From the cell containing the given text, extract its center point as [X, Y] coordinate. 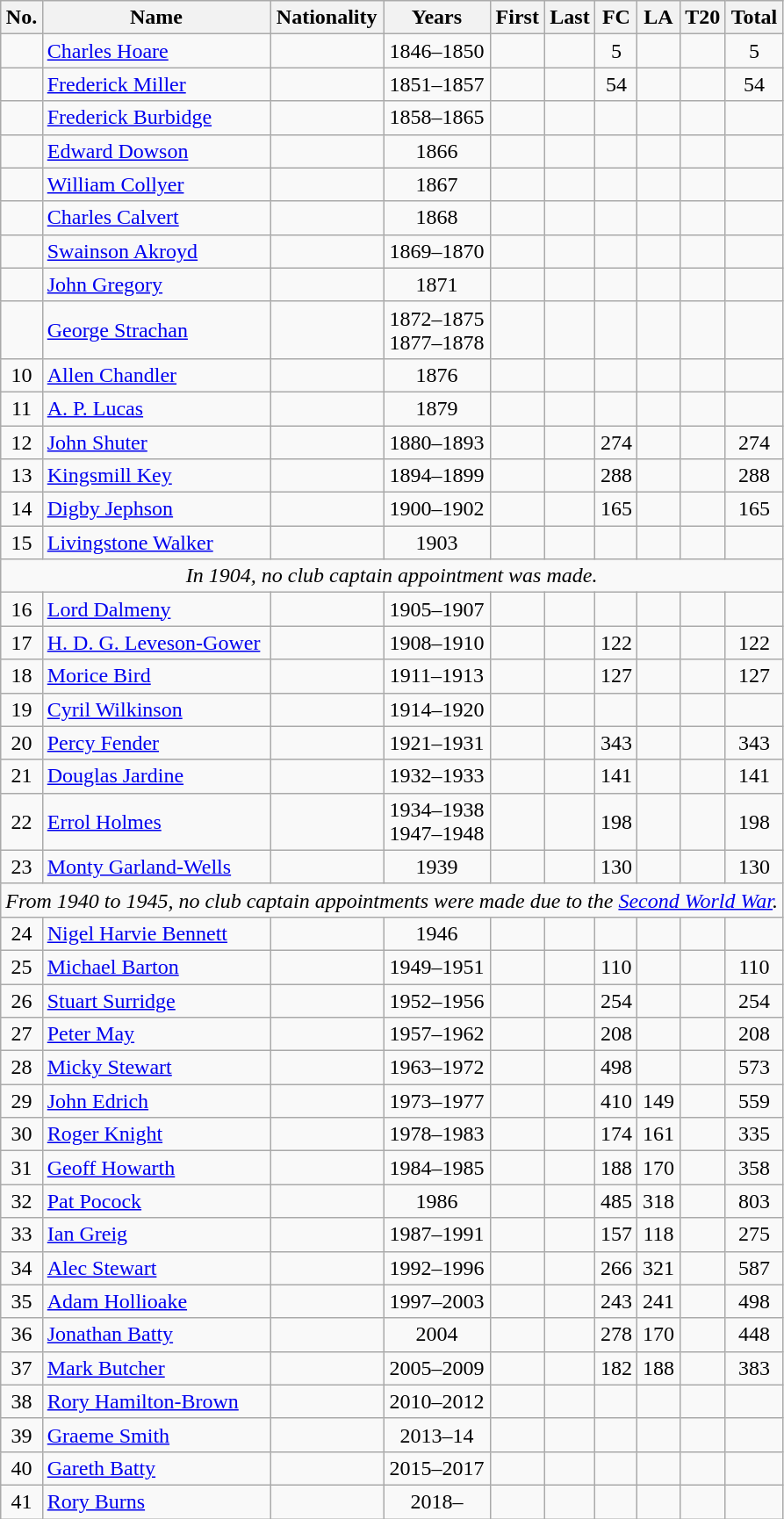
Nigel Harvie Bennett [156, 933]
John Shuter [156, 442]
36 [21, 1335]
410 [616, 1101]
358 [753, 1168]
1900–1902 [436, 509]
1997–2003 [436, 1301]
1963–1972 [436, 1068]
T20 [702, 18]
2010–2012 [436, 1401]
35 [21, 1301]
485 [616, 1201]
FC [616, 18]
Pat Pocock [156, 1201]
Rory Burns [156, 1501]
573 [753, 1068]
11 [21, 408]
20 [21, 743]
William Collyer [156, 184]
In 1904, no club captain appointment was made. [392, 576]
25 [21, 967]
From 1940 to 1945, no club captain appointments were made due to the Second World War. [392, 900]
1894–1899 [436, 476]
241 [658, 1301]
Swainson Akroyd [156, 251]
1868 [436, 218]
2018– [436, 1501]
1872–18751877–1878 [436, 330]
2013–14 [436, 1435]
559 [753, 1101]
803 [753, 1201]
34 [21, 1268]
Livingstone Walker [156, 543]
1867 [436, 184]
13 [21, 476]
23 [21, 867]
John Gregory [156, 284]
1869–1870 [436, 251]
Cyril Wilkinson [156, 709]
39 [21, 1435]
1879 [436, 408]
321 [658, 1268]
Kingsmill Key [156, 476]
Digby Jephson [156, 509]
1932–1933 [436, 776]
1986 [436, 1201]
1911–1913 [436, 676]
Jonathan Batty [156, 1335]
Frederick Miller [156, 84]
38 [21, 1401]
1851–1857 [436, 84]
335 [753, 1134]
Rory Hamilton-Brown [156, 1401]
1987–1991 [436, 1235]
383 [753, 1368]
H. D. G. Leveson-Gower [156, 643]
1921–1931 [436, 743]
16 [21, 609]
161 [658, 1134]
Percy Fender [156, 743]
26 [21, 1000]
21 [21, 776]
Graeme Smith [156, 1435]
Michael Barton [156, 967]
266 [616, 1268]
1992–1996 [436, 1268]
31 [21, 1168]
1914–1920 [436, 709]
1949–1951 [436, 967]
1984–1985 [436, 1168]
Morice Bird [156, 676]
15 [21, 543]
1978–1983 [436, 1134]
Nationality [327, 18]
Roger Knight [156, 1134]
1858–1865 [436, 118]
1876 [436, 375]
118 [658, 1235]
Lord Dalmeny [156, 609]
1973–1977 [436, 1101]
1957–1962 [436, 1034]
29 [21, 1101]
Total [753, 18]
Ian Greig [156, 1235]
10 [21, 375]
27 [21, 1034]
Monty Garland-Wells [156, 867]
Years [436, 18]
1866 [436, 151]
Stuart Surridge [156, 1000]
2015–2017 [436, 1468]
40 [21, 1468]
1946 [436, 933]
41 [21, 1501]
Adam Hollioake [156, 1301]
33 [21, 1235]
Alec Stewart [156, 1268]
275 [753, 1235]
1880–1893 [436, 442]
32 [21, 1201]
1952–1956 [436, 1000]
Geoff Howarth [156, 1168]
1908–1910 [436, 643]
Errol Holmes [156, 822]
Douglas Jardine [156, 776]
182 [616, 1368]
Name [156, 18]
Allen Chandler [156, 375]
30 [21, 1134]
LA [658, 18]
Peter May [156, 1034]
18 [21, 676]
28 [21, 1068]
Gareth Batty [156, 1468]
12 [21, 442]
Charles Hoare [156, 51]
318 [658, 1201]
Micky Stewart [156, 1068]
14 [21, 509]
1871 [436, 284]
17 [21, 643]
157 [616, 1235]
2004 [436, 1335]
First [517, 18]
A. P. Lucas [156, 408]
Mark Butcher [156, 1368]
448 [753, 1335]
Frederick Burbidge [156, 118]
174 [616, 1134]
1846–1850 [436, 51]
John Edrich [156, 1101]
No. [21, 18]
1939 [436, 867]
37 [21, 1368]
1905–1907 [436, 609]
Charles Calvert [156, 218]
George Strachan [156, 330]
149 [658, 1101]
Edward Dowson [156, 151]
2005–2009 [436, 1368]
278 [616, 1335]
587 [753, 1268]
22 [21, 822]
24 [21, 933]
243 [616, 1301]
Last [570, 18]
1903 [436, 543]
1934–19381947–1948 [436, 822]
19 [21, 709]
